Extract the (x, y) coordinate from the center of the cell holding the provided text.  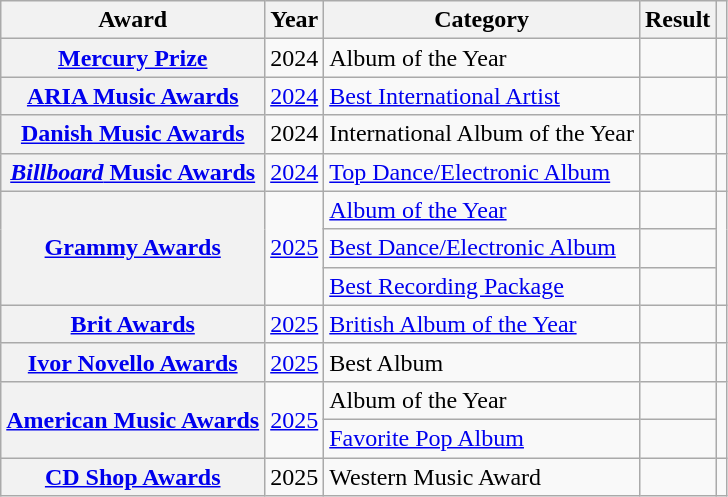
Billboard Music Awards (133, 172)
Grammy Awards (133, 248)
Top Dance/Electronic Album (482, 172)
International Album of the Year (482, 134)
Favorite Pop Album (482, 438)
Category (482, 20)
ARIA Music Awards (133, 96)
Mercury Prize (133, 58)
Best Album (482, 362)
Year (294, 20)
Best International Artist (482, 96)
British Album of the Year (482, 324)
Brit Awards (133, 324)
Danish Music Awards (133, 134)
Best Dance/Electronic Album (482, 248)
Best Recording Package (482, 286)
Award (133, 20)
CD Shop Awards (133, 477)
Result (677, 20)
Western Music Award (482, 477)
Ivor Novello Awards (133, 362)
American Music Awards (133, 419)
